Search for the cell housing the specified text and yield its (x, y) center coordinate. 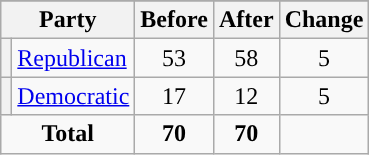
Before (174, 20)
Party (68, 20)
Total (68, 134)
After (246, 20)
17 (174, 96)
Democratic (74, 96)
Change (324, 20)
58 (246, 58)
53 (174, 58)
12 (246, 96)
Republican (74, 58)
